Capture the cell that displays the provided text and extract its [x, y] central coordinate. 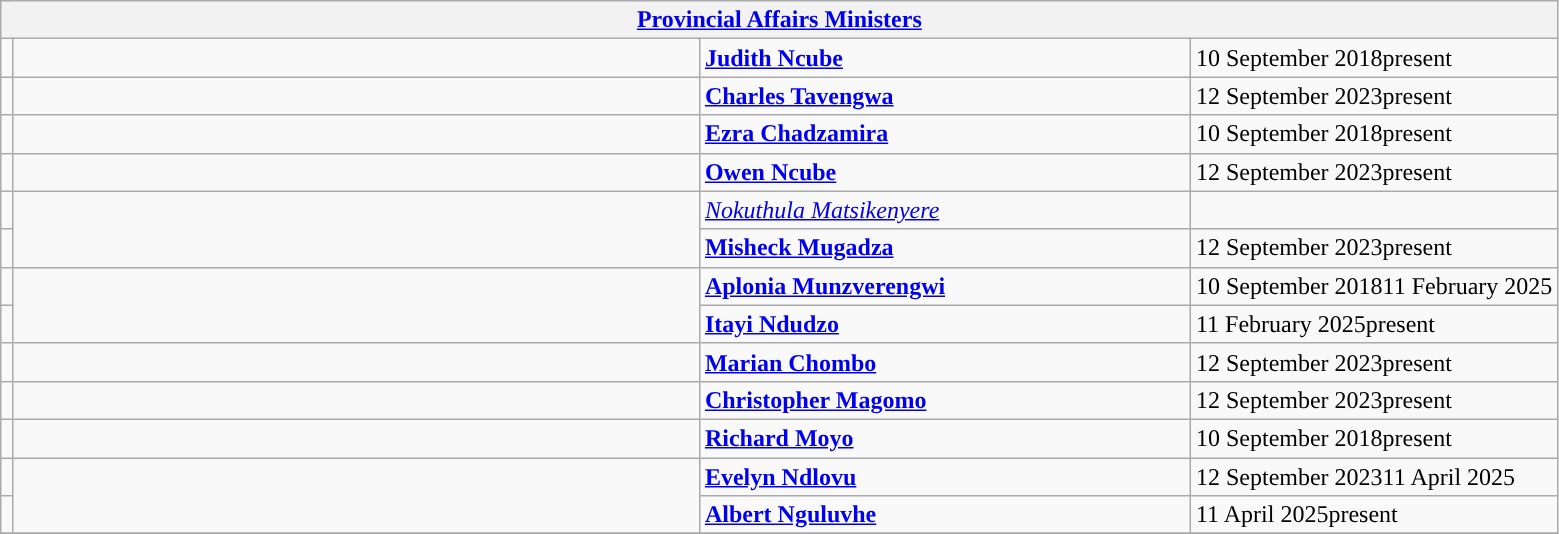
Albert Nguluvhe [944, 515]
Nokuthula Matsikenyere [944, 210]
Judith Ncube [944, 58]
Marian Chombo [944, 362]
Evelyn Ndlovu [944, 477]
Provincial Affairs Ministers [780, 20]
12 September 202311 April 2025 [1374, 477]
Misheck Mugadza [944, 248]
Owen Ncube [944, 172]
11 April 2025present [1374, 515]
Itayi Ndudzo [944, 324]
Charles Tavengwa [944, 96]
10 September 201811 February 2025 [1374, 286]
Christopher Magomo [944, 400]
Ezra Chadzamira [944, 134]
11 February 2025present [1374, 324]
Richard Moyo [944, 438]
Aplonia Munzverengwi [944, 286]
